Extract the [x, y] coordinate from the center of the cell holding the provided text.  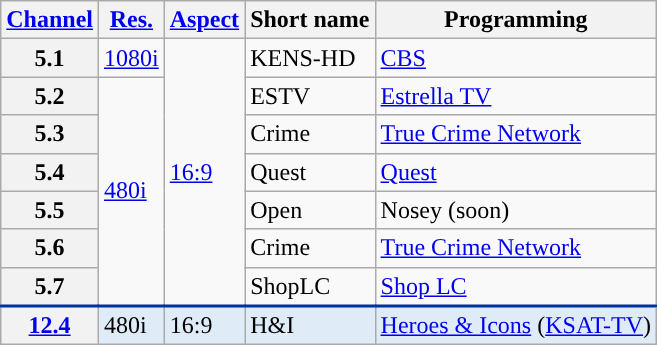
5.1 [50, 58]
12.4 [50, 326]
Res. [132, 20]
KENS-HD [310, 58]
5.2 [50, 96]
CBS [516, 58]
5.7 [50, 286]
5.6 [50, 248]
H&I [310, 326]
ESTV [310, 96]
Programming [516, 20]
1080i [132, 58]
5.4 [50, 172]
Aspect [204, 20]
Heroes & Icons (KSAT-TV) [516, 326]
Nosey (soon) [516, 210]
Shop LC [516, 286]
5.3 [50, 134]
5.5 [50, 210]
ShopLC [310, 286]
Channel [50, 20]
Open [310, 210]
Estrella TV [516, 96]
Short name [310, 20]
